Return the [X, Y] coordinate for the center point of the cell that contains the specified text.  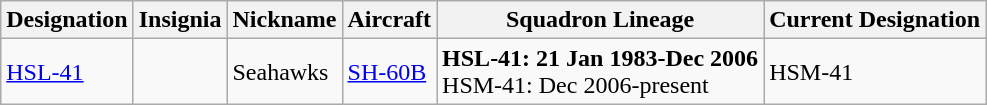
HSM-41 [875, 72]
Squadron Lineage [600, 20]
Current Designation [875, 20]
Aircraft [390, 20]
Designation [67, 20]
HSL-41: 21 Jan 1983-Dec 2006HSM-41: Dec 2006-present [600, 72]
Insignia [180, 20]
SH-60B [390, 72]
Nickname [284, 20]
Seahawks [284, 72]
HSL-41 [67, 72]
